Capture the cell that displays the provided text and extract its (x, y) central coordinate. 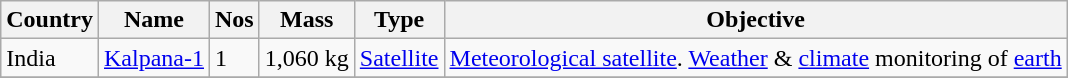
Mass (306, 20)
1 (235, 58)
Name (154, 20)
India (50, 58)
Type (399, 20)
Satellite (399, 58)
Nos (235, 20)
Objective (756, 20)
1,060 kg (306, 58)
Country (50, 20)
Kalpana-1 (154, 58)
Meteorological satellite. Weather & climate monitoring of earth (756, 58)
